Pinpoint the cell where the given text exists, returning its [X, Y] midpoint coordinate. 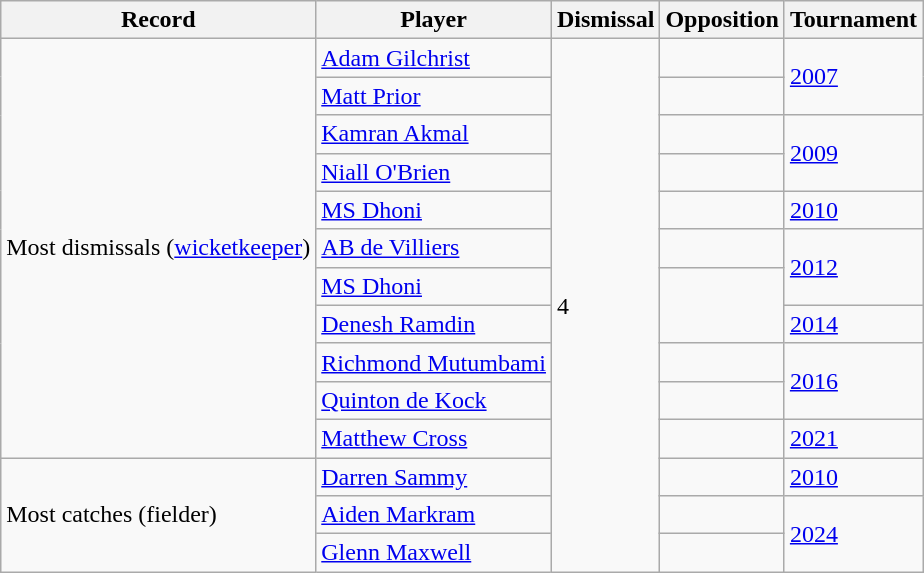
AB de Villiers [434, 248]
2014 [853, 324]
2024 [853, 534]
Tournament [853, 20]
2012 [853, 267]
Quinton de Kock [434, 400]
Glenn Maxwell [434, 553]
Kamran Akmal [434, 134]
2021 [853, 438]
Aiden Markram [434, 515]
Player [434, 20]
Richmond Mutumbami [434, 362]
2009 [853, 153]
Matthew Cross [434, 438]
Most catches (fielder) [158, 515]
Matt Prior [434, 96]
Darren Sammy [434, 477]
4 [605, 306]
Dismissal [605, 20]
2007 [853, 77]
Denesh Ramdin [434, 324]
Record [158, 20]
2016 [853, 381]
Most dismissals (wicketkeeper) [158, 248]
Niall O'Brien [434, 172]
Opposition [722, 20]
Adam Gilchrist [434, 58]
